Provide the [X, Y] coordinate of the cell's center where the given text is located.  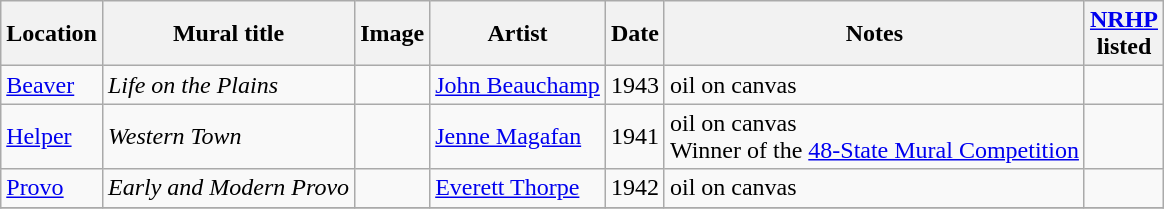
Early and Modern Provo [228, 188]
Location [52, 34]
Notes [874, 34]
1943 [634, 85]
Date [634, 34]
Life on the Plains [228, 85]
Provo [52, 188]
Mural title [228, 34]
Everett Thorpe [518, 188]
Beaver [52, 85]
Jenne Magafan [518, 136]
NRHPlisted [1124, 34]
John Beauchamp [518, 85]
1942 [634, 188]
Image [392, 34]
oil on canvasWinner of the 48-State Mural Competition [874, 136]
Western Town [228, 136]
1941 [634, 136]
Artist [518, 34]
Helper [52, 136]
